Scan for the cell matching the given text and deliver its [X, Y] coordinate at center. 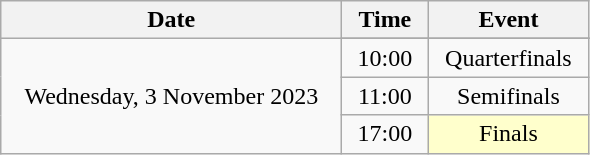
Time [385, 20]
Date [172, 20]
10:00 [385, 58]
Finals [508, 134]
Wednesday, 3 November 2023 [172, 96]
17:00 [385, 134]
Quarterfinals [508, 58]
Event [508, 20]
Semifinals [508, 96]
11:00 [385, 96]
